Identify which cell holds the provided text, then report its [X, Y] central coordinate. 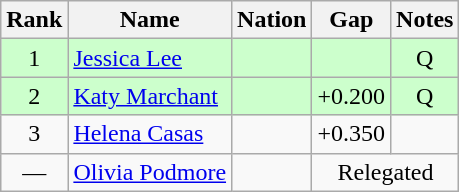
2 [34, 96]
— [34, 172]
Nation [272, 20]
Olivia Podmore [150, 172]
Jessica Lee [150, 58]
Notes [425, 20]
3 [34, 134]
Gap [352, 20]
Helena Casas [150, 134]
Rank [34, 20]
+0.200 [352, 96]
+0.350 [352, 134]
Name [150, 20]
Relegated [386, 172]
Katy Marchant [150, 96]
1 [34, 58]
